Pinpoint the cell where the given text exists, returning its (x, y) midpoint coordinate. 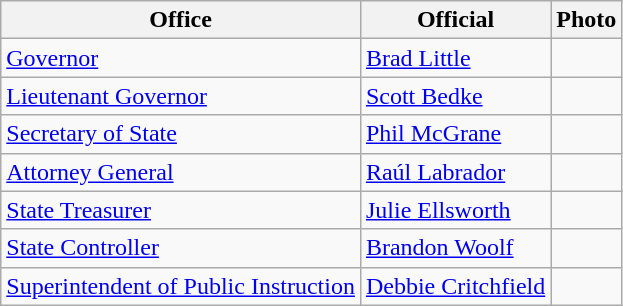
Secretary of State (181, 134)
Official (455, 20)
Brandon Woolf (455, 248)
Governor (181, 58)
Lieutenant Governor (181, 96)
State Controller (181, 248)
State Treasurer (181, 210)
Brad Little (455, 58)
Attorney General (181, 172)
Scott Bedke (455, 96)
Raúl Labrador (455, 172)
Photo (586, 20)
Julie Ellsworth (455, 210)
Phil McGrane (455, 134)
Office (181, 20)
Debbie Critchfield (455, 286)
Superintendent of Public Instruction (181, 286)
